Output the [x, y] coordinate of the center of the cell containing the given text.  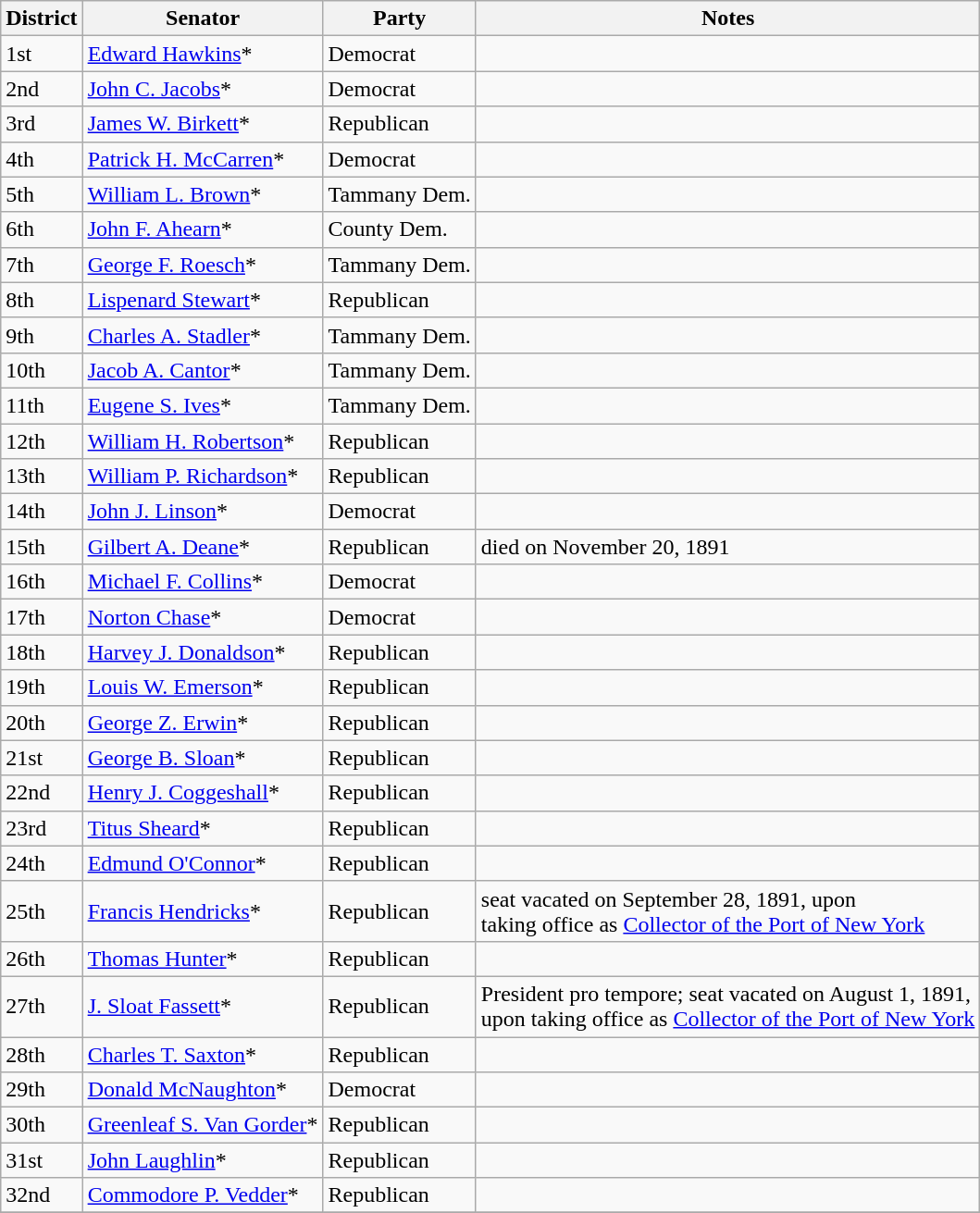
24th [42, 863]
William H. Robertson* [203, 441]
Donald McNaughton* [203, 1090]
George F. Roesch* [203, 265]
3rd [42, 124]
15th [42, 547]
District [42, 19]
7th [42, 265]
Edward Hawkins* [203, 54]
John F. Ahearn* [203, 229]
John C. Jacobs* [203, 89]
8th [42, 300]
William L. Brown* [203, 194]
Henry J. Coggeshall* [203, 793]
13th [42, 477]
18th [42, 652]
Commodore P. Vedder* [203, 1195]
George B. Sloan* [203, 758]
Thomas Hunter* [203, 959]
16th [42, 582]
Edmund O'Connor* [203, 863]
22nd [42, 793]
Charles T. Saxton* [203, 1054]
12th [42, 441]
29th [42, 1090]
25th [42, 910]
Norton Chase* [203, 617]
31st [42, 1160]
Charles A. Stadler* [203, 335]
6th [42, 229]
seat vacated on September 28, 1891, upon taking office as Collector of the Port of New York [727, 910]
William P. Richardson* [203, 477]
2nd [42, 89]
4th [42, 159]
Notes [727, 19]
10th [42, 370]
Titus Sheard* [203, 828]
President pro tempore; seat vacated on August 1, 1891, upon taking office as Collector of the Port of New York [727, 1007]
James W. Birkett* [203, 124]
9th [42, 335]
28th [42, 1054]
Eugene S. Ives* [203, 405]
Harvey J. Donaldson* [203, 652]
11th [42, 405]
Michael F. Collins* [203, 582]
Greenleaf S. Van Gorder* [203, 1125]
John J. Linson* [203, 512]
14th [42, 512]
30th [42, 1125]
Jacob A. Cantor* [203, 370]
17th [42, 617]
Party [400, 19]
Louis W. Emerson* [203, 687]
died on November 20, 1891 [727, 547]
Senator [203, 19]
26th [42, 959]
27th [42, 1007]
J. Sloat Fassett* [203, 1007]
1st [42, 54]
George Z. Erwin* [203, 723]
5th [42, 194]
Gilbert A. Deane* [203, 547]
21st [42, 758]
32nd [42, 1195]
Patrick H. McCarren* [203, 159]
19th [42, 687]
20th [42, 723]
Lispenard Stewart* [203, 300]
23rd [42, 828]
John Laughlin* [203, 1160]
County Dem. [400, 229]
Francis Hendricks* [203, 910]
